Determine the (x, y) coordinate at the center of the cell enclosing the given text.  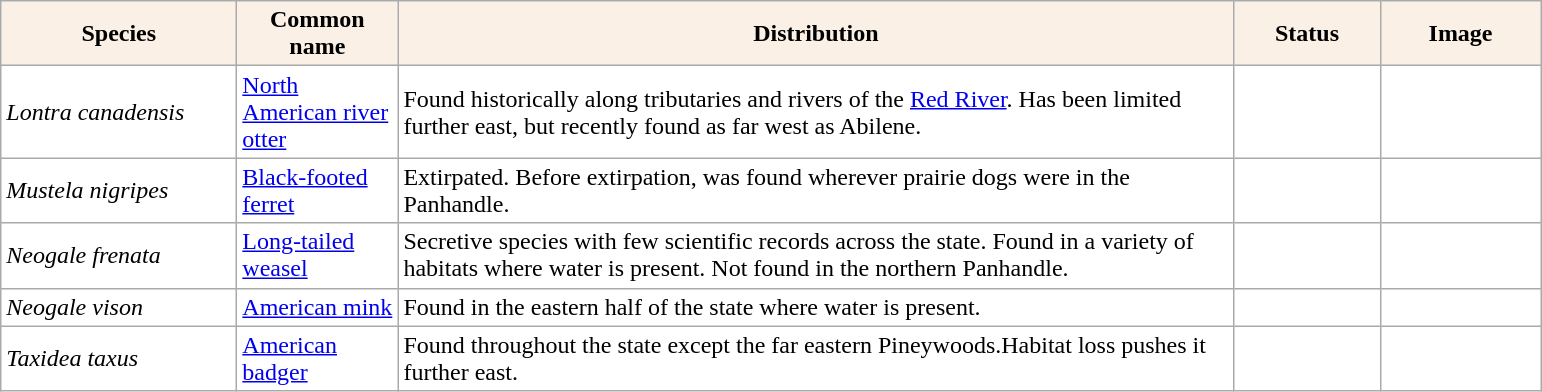
Extirpated. Before extirpation, was found wherever prairie dogs were in the Panhandle. (816, 190)
Image (1460, 34)
Common name (318, 34)
Mustela nigripes (119, 190)
Found in the eastern half of the state where water is present. (816, 307)
Lontra canadensis (119, 112)
American badger (318, 358)
Neogale frenata (119, 256)
Long-tailed weasel (318, 256)
Species (119, 34)
Taxidea taxus (119, 358)
Found historically along tributaries and rivers of the Red River. Has been limited further east, but recently found as far west as Abilene. (816, 112)
North American river otter (318, 112)
Distribution (816, 34)
Found throughout the state except the far eastern Pineywoods.Habitat loss pushes it further east. (816, 358)
Neogale vison (119, 307)
American mink (318, 307)
Black-footed ferret (318, 190)
Status (1307, 34)
